Output the (X, Y) coordinate of the center of the cell containing the given text.  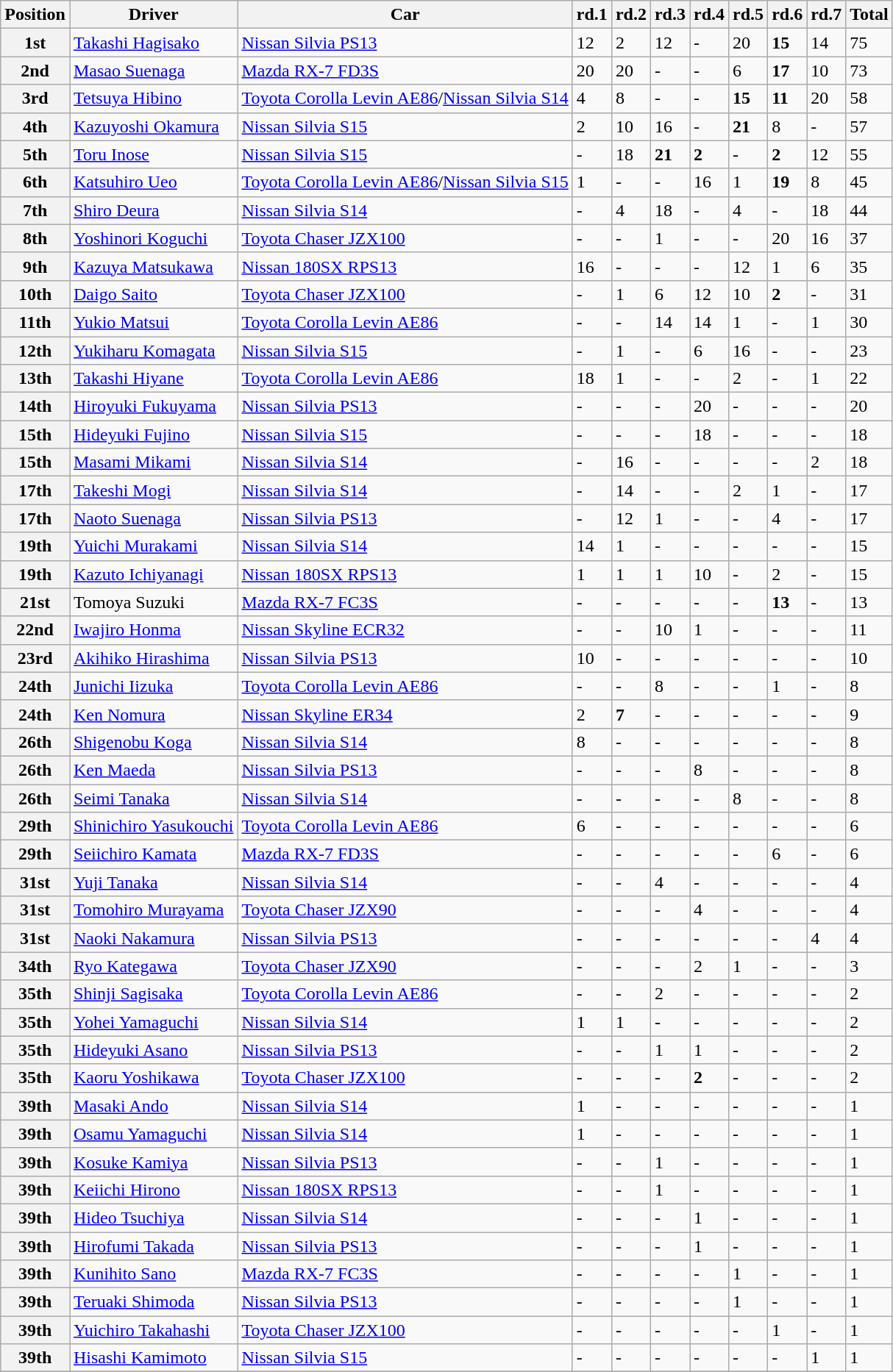
Toru Inose (153, 154)
Shigenobu Koga (153, 742)
9th (35, 266)
rd.6 (787, 15)
Naoki Nakamura (153, 938)
57 (869, 126)
Yohei Yamaguchi (153, 1022)
rd.4 (709, 15)
Nissan Skyline ECR32 (405, 630)
Akihiko Hirashima (153, 658)
Osamu Yamaguchi (153, 1134)
14th (35, 407)
30 (869, 322)
Tomoya Suzuki (153, 602)
Ryo Kategawa (153, 966)
3rd (35, 99)
1st (35, 43)
10th (35, 294)
Masaki Ando (153, 1106)
3 (869, 966)
19 (787, 182)
Shinji Sagisaka (153, 994)
55 (869, 154)
Toyota Corolla Levin AE86/Nissan Silvia S15 (405, 182)
Takashi Hiyane (153, 379)
Kaoru Yoshikawa (153, 1078)
Hisashi Kamimoto (153, 1358)
Tomohiro Murayama (153, 910)
Daigo Saito (153, 294)
Takeshi Mogi (153, 490)
75 (869, 43)
45 (869, 182)
35 (869, 266)
Shinichiro Yasukouchi (153, 826)
Keiichi Hirono (153, 1190)
Position (35, 15)
22nd (35, 630)
5th (35, 154)
Kazuto Ichiyanagi (153, 574)
Shiro Deura (153, 210)
Yukiharu Komagata (153, 351)
Kunihito Sano (153, 1274)
8th (35, 238)
Masao Suenaga (153, 71)
Teruaki Shimoda (153, 1302)
23rd (35, 658)
Takashi Hagisako (153, 43)
Toyota Corolla Levin AE86/Nissan Silvia S14 (405, 99)
rd.7 (827, 15)
Ken Maeda (153, 770)
rd.5 (749, 15)
58 (869, 99)
7 (631, 714)
Nissan Skyline ER34 (405, 714)
Yuichiro Takahashi (153, 1330)
73 (869, 71)
11th (35, 322)
Hirofumi Takada (153, 1246)
22 (869, 379)
Kosuke Kamiya (153, 1162)
37 (869, 238)
13th (35, 379)
Yuichi Murakami (153, 546)
23 (869, 351)
Seiichiro Kamata (153, 854)
7th (35, 210)
Iwajiro Honma (153, 630)
Naoto Suenaga (153, 518)
Total (869, 15)
6th (35, 182)
9 (869, 714)
12th (35, 351)
Tetsuya Hibino (153, 99)
34th (35, 966)
Car (405, 15)
Hideyuki Fujino (153, 435)
Hiroyuki Fukuyama (153, 407)
31 (869, 294)
rd.3 (669, 15)
Yuji Tanaka (153, 882)
Kazuyoshi Okamura (153, 126)
Driver (153, 15)
Hideyuki Asano (153, 1050)
Yukio Matsui (153, 322)
Ken Nomura (153, 714)
rd.2 (631, 15)
21st (35, 602)
Hideo Tsuchiya (153, 1218)
Masami Mikami (153, 462)
Yoshinori Koguchi (153, 238)
Junichi Iizuka (153, 686)
Katsuhiro Ueo (153, 182)
rd.1 (591, 15)
44 (869, 210)
Kazuya Matsukawa (153, 266)
4th (35, 126)
Seimi Tanaka (153, 798)
2nd (35, 71)
